Scan for the cell matching the given text and deliver its (x, y) coordinate at center. 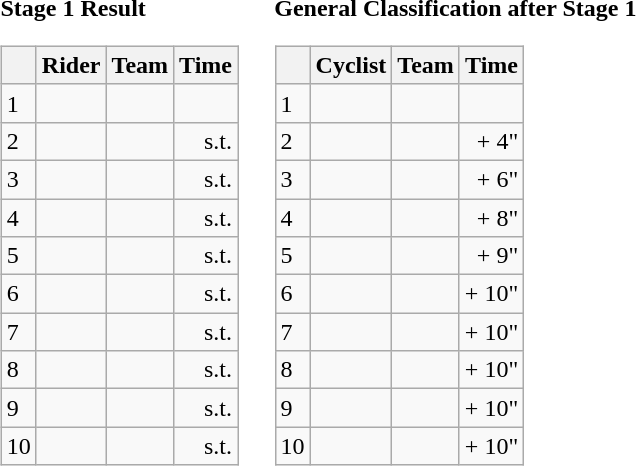
+ 9" (491, 256)
+ 6" (491, 179)
Rider (71, 65)
+ 4" (491, 141)
Cyclist (351, 65)
+ 8" (491, 217)
